Capture the cell that displays the provided text and extract its [X, Y] central coordinate. 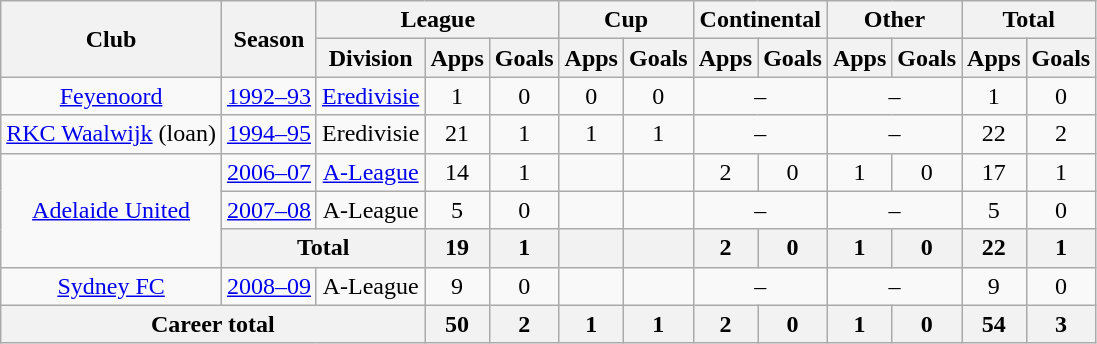
Division [370, 58]
1992–93 [268, 96]
2007–08 [268, 210]
Season [268, 39]
14 [457, 172]
19 [457, 248]
54 [994, 324]
Club [112, 39]
Continental [760, 20]
Cup [626, 20]
50 [457, 324]
Sydney FC [112, 286]
3 [1061, 324]
2006–07 [268, 172]
1994–95 [268, 134]
Career total [213, 324]
17 [994, 172]
Adelaide United [112, 210]
RKC Waalwijk (loan) [112, 134]
21 [457, 134]
Other [894, 20]
Feyenoord [112, 96]
2008–09 [268, 286]
League [438, 20]
